Scan for the cell matching the given text and deliver its [x, y] coordinate at center. 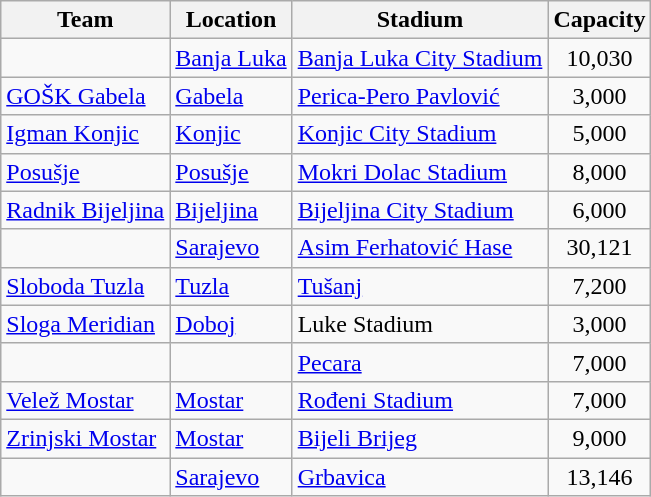
Location [231, 20]
Banja Luka City Stadium [420, 58]
Radnik Bijeljina [86, 210]
Doboj [231, 324]
9,000 [600, 438]
Bijeljina City Stadium [420, 210]
Banja Luka [231, 58]
Grbavica [420, 477]
Zrinjski Mostar [86, 438]
Tušanj [420, 286]
Luke Stadium [420, 324]
Pecara [420, 362]
13,146 [600, 477]
Konjic [231, 134]
Sloga Meridian [86, 324]
30,121 [600, 248]
Gabela [231, 96]
5,000 [600, 134]
Sloboda Tuzla [86, 286]
Bijeli Brijeg [420, 438]
Capacity [600, 20]
Mokri Dolac Stadium [420, 172]
Tuzla [231, 286]
8,000 [600, 172]
Velež Mostar [86, 400]
Bijeljina [231, 210]
7,200 [600, 286]
Igman Konjic [86, 134]
Asim Ferhatović Hase [420, 248]
Rođeni Stadium [420, 400]
Konjic City Stadium [420, 134]
Team [86, 20]
Perica-Pero Pavlović [420, 96]
10,030 [600, 58]
6,000 [600, 210]
Stadium [420, 20]
GOŠK Gabela [86, 96]
